Extract the [X, Y] coordinate from the center of the cell holding the provided text.  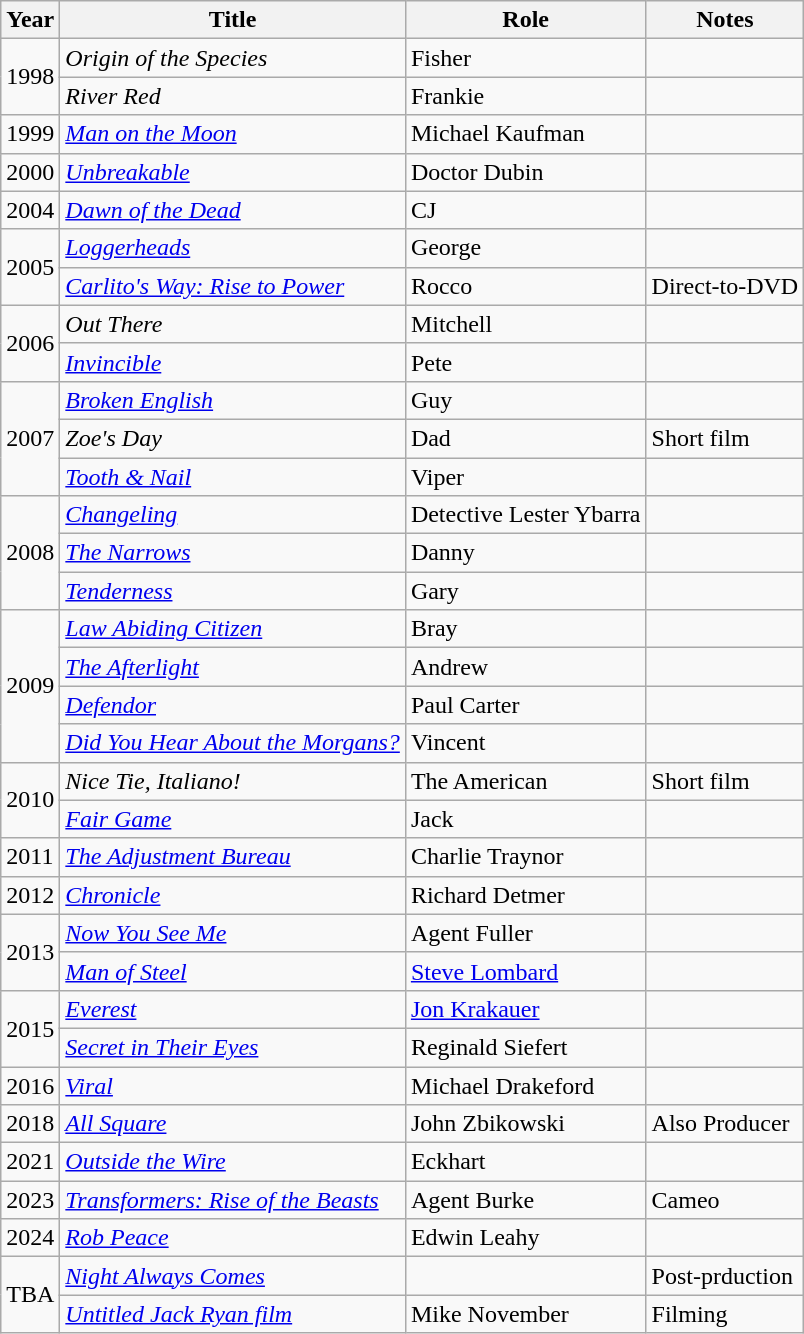
The Narrows [233, 553]
Pete [526, 362]
Loggerheads [233, 248]
Dad [526, 438]
2007 [30, 438]
Rocco [526, 286]
Origin of the Species [233, 58]
Night Always Comes [233, 1276]
All Square [233, 1124]
2012 [30, 895]
2004 [30, 210]
Carlito's Way: Rise to Power [233, 286]
Invincible [233, 362]
Post-prduction [725, 1276]
2015 [30, 1028]
The Afterlight [233, 667]
Detective Lester Ybarra [526, 515]
1998 [30, 77]
Rob Peace [233, 1238]
Richard Detmer [526, 895]
2024 [30, 1238]
Defendor [233, 705]
Eckhart [526, 1162]
John Zbikowski [526, 1124]
Mike November [526, 1314]
Year [30, 20]
Everest [233, 1009]
Danny [526, 553]
The Adjustment Bureau [233, 857]
Did You Hear About the Morgans? [233, 743]
Man of Steel [233, 971]
2009 [30, 686]
2023 [30, 1200]
Nice Tie, Italiano! [233, 781]
Mitchell [526, 324]
Michael Drakeford [526, 1085]
Paul Carter [526, 705]
Doctor Dubin [526, 172]
2021 [30, 1162]
Chronicle [233, 895]
Changeling [233, 515]
Notes [725, 20]
2006 [30, 343]
Cameo [725, 1200]
2013 [30, 952]
Fisher [526, 58]
Out There [233, 324]
River Red [233, 96]
Man on the Moon [233, 134]
2016 [30, 1085]
Michael Kaufman [526, 134]
Bray [526, 629]
CJ [526, 210]
2011 [30, 857]
Law Abiding Citizen [233, 629]
Filming [725, 1314]
Untitled Jack Ryan film [233, 1314]
Secret in Their Eyes [233, 1047]
1999 [30, 134]
Agent Burke [526, 1200]
Outside the Wire [233, 1162]
Guy [526, 400]
Reginald Siefert [526, 1047]
Frankie [526, 96]
George [526, 248]
Also Producer [725, 1124]
2010 [30, 800]
Broken English [233, 400]
2005 [30, 267]
Zoe's Day [233, 438]
TBA [30, 1295]
Gary [526, 591]
2018 [30, 1124]
Dawn of the Dead [233, 210]
Jack [526, 819]
Jon Krakauer [526, 1009]
2000 [30, 172]
Direct-to-DVD [725, 286]
Fair Game [233, 819]
Unbreakable [233, 172]
Now You See Me [233, 933]
Viper [526, 477]
Andrew [526, 667]
Role [526, 20]
Viral [233, 1085]
Tenderness [233, 591]
Steve Lombard [526, 971]
Charlie Traynor [526, 857]
Edwin Leahy [526, 1238]
The American [526, 781]
Tooth & Nail [233, 477]
Title [233, 20]
Transformers: Rise of the Beasts [233, 1200]
Agent Fuller [526, 933]
2008 [30, 553]
Vincent [526, 743]
